Output the [x, y] coordinate of the center of the cell containing the given text.  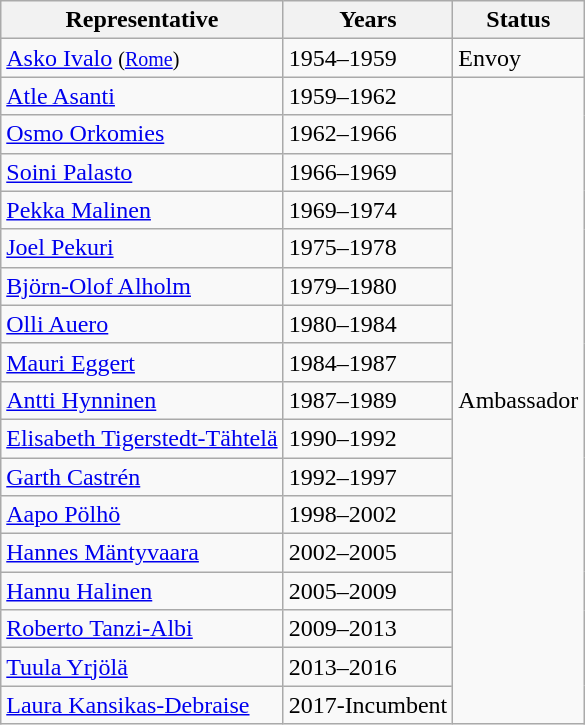
Hannu Halinen [142, 591]
Olli Auero [142, 324]
1987–1989 [368, 400]
1980–1984 [368, 324]
Asko Ivalo (Rome) [142, 58]
1969–1974 [368, 210]
2013–2016 [368, 667]
Roberto Tanzi-Albi [142, 629]
Representative [142, 20]
Status [518, 20]
Björn-Olof Alholm [142, 286]
Atle Asanti [142, 96]
Elisabeth Tigerstedt-Tähtelä [142, 438]
Soini Palasto [142, 172]
Osmo Orkomies [142, 134]
Pekka Malinen [142, 210]
Years [368, 20]
Laura Kansikas-Debraise [142, 705]
2002–2005 [368, 553]
1984–1987 [368, 362]
1975–1978 [368, 248]
Hannes Mäntyvaara [142, 553]
1959–1962 [368, 96]
Aapo Pölhö [142, 515]
1966–1969 [368, 172]
Garth Castrén [142, 477]
1962–1966 [368, 134]
1979–1980 [368, 286]
1998–2002 [368, 515]
Tuula Yrjölä [142, 667]
Antti Hynninen [142, 400]
1992–1997 [368, 477]
2005–2009 [368, 591]
Mauri Eggert [142, 362]
Ambassador [518, 400]
Envoy [518, 58]
Joel Pekuri [142, 248]
1954–1959 [368, 58]
2009–2013 [368, 629]
1990–1992 [368, 438]
2017-Incumbent [368, 705]
